Find where the given text appears and provide that cell's center as (X, Y) coordinate. 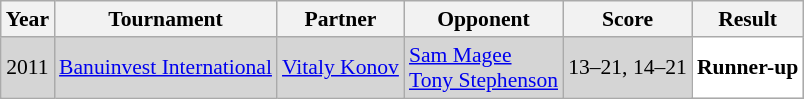
Score (628, 19)
Result (748, 19)
Sam Magee Tony Stephenson (484, 68)
Partner (340, 19)
Runner-up (748, 68)
2011 (28, 68)
Tournament (166, 19)
Vitaly Konov (340, 68)
Opponent (484, 19)
Banuinvest International (166, 68)
Year (28, 19)
13–21, 14–21 (628, 68)
